Output the [x, y] coordinate of the center of the cell containing the given text.  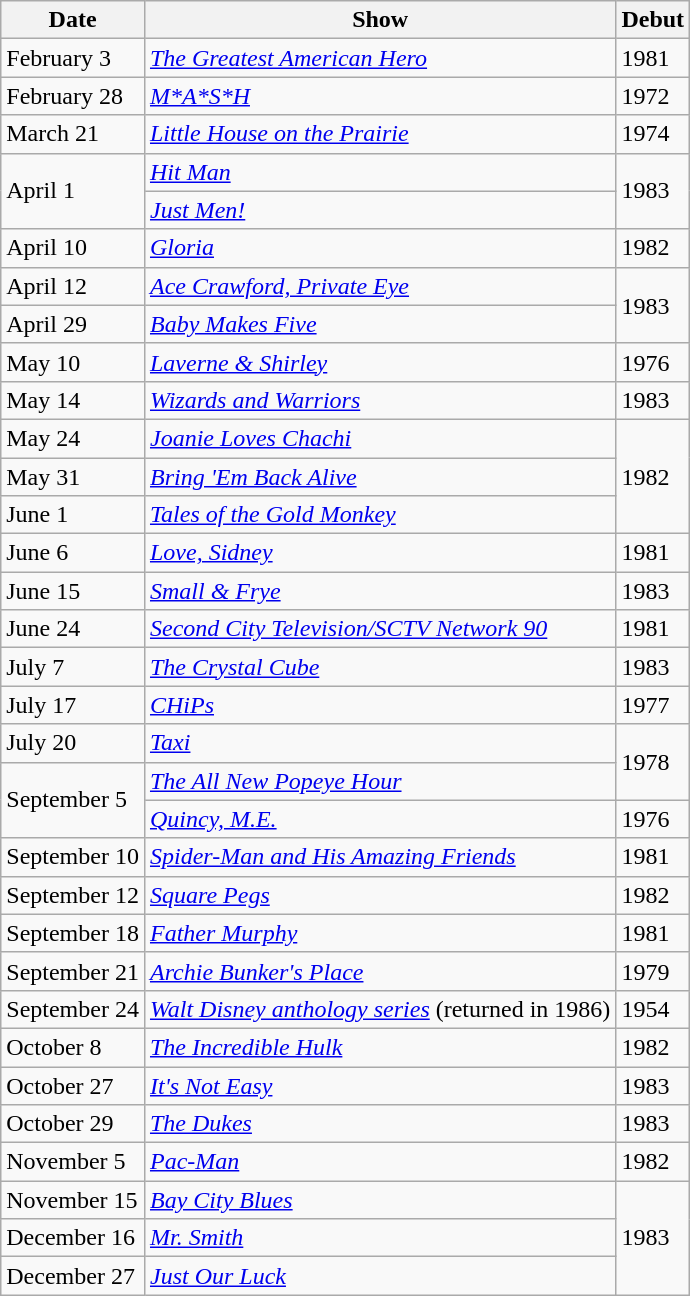
September 18 [73, 933]
Quincy, M.E. [380, 819]
April 10 [73, 248]
Mr. Smith [380, 1238]
November 15 [73, 1200]
Joanie Loves Chachi [380, 438]
Bay City Blues [380, 1200]
October 8 [73, 1047]
July 20 [73, 743]
M*A*S*H [380, 96]
Wizards and Warriors [380, 400]
April 12 [73, 286]
December 27 [73, 1276]
June 6 [73, 553]
Taxi [380, 743]
The All New Popeye Hour [380, 781]
The Greatest American Hero [380, 58]
Father Murphy [380, 933]
April 1 [73, 191]
September 24 [73, 1009]
The Crystal Cube [380, 667]
June 24 [73, 629]
Debut [653, 20]
October 29 [73, 1124]
Small & Frye [380, 591]
October 27 [73, 1085]
June 1 [73, 515]
Square Pegs [380, 895]
Gloria [380, 248]
Pac-Man [380, 1162]
Love, Sidney [380, 553]
Bring 'Em Back Alive [380, 477]
1972 [653, 96]
Show [380, 20]
Tales of the Gold Monkey [380, 515]
May 14 [73, 400]
Ace Crawford, Private Eye [380, 286]
Date [73, 20]
Hit Man [380, 172]
September 21 [73, 971]
The Incredible Hulk [380, 1047]
Just Our Luck [380, 1276]
Archie Bunker's Place [380, 971]
May 10 [73, 362]
1978 [653, 762]
December 16 [73, 1238]
The Dukes [380, 1124]
July 7 [73, 667]
June 15 [73, 591]
September 5 [73, 800]
September 10 [73, 857]
1954 [653, 1009]
Second City Television/SCTV Network 90 [380, 629]
Baby Makes Five [380, 324]
May 24 [73, 438]
1979 [653, 971]
CHiPs [380, 705]
November 5 [73, 1162]
February 3 [73, 58]
September 12 [73, 895]
July 17 [73, 705]
March 21 [73, 134]
It's Not Easy [380, 1085]
Laverne & Shirley [380, 362]
Little House on the Prairie [380, 134]
February 28 [73, 96]
April 29 [73, 324]
Walt Disney anthology series (returned in 1986) [380, 1009]
Spider-Man and His Amazing Friends [380, 857]
1977 [653, 705]
May 31 [73, 477]
Just Men! [380, 210]
1974 [653, 134]
